Identify which cell holds the provided text, then report its [X, Y] central coordinate. 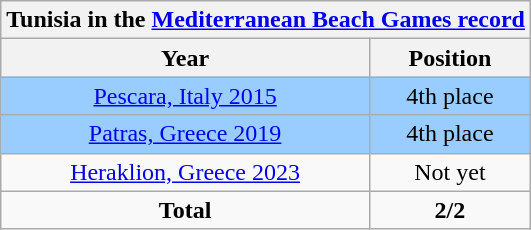
Position [450, 58]
Patras, Greece 2019 [186, 134]
Total [186, 210]
2/2 [450, 210]
Not yet [450, 172]
Tunisia in the Mediterranean Beach Games record [266, 20]
Year [186, 58]
Heraklion, Greece 2023 [186, 172]
Pescara, Italy 2015 [186, 96]
